Identify which cell holds the provided text, then report its (x, y) central coordinate. 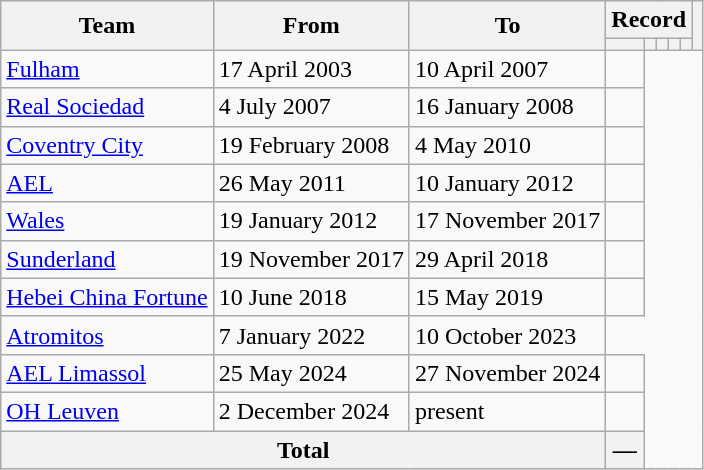
29 April 2018 (507, 259)
7 January 2022 (311, 335)
26 May 2011 (311, 183)
To (507, 26)
10 October 2023 (507, 335)
27 November 2024 (507, 373)
17 April 2003 (311, 69)
4 July 2007 (311, 107)
Coventry City (107, 145)
Fulham (107, 69)
Total (304, 449)
Real Sociedad (107, 107)
17 November 2017 (507, 221)
19 January 2012 (311, 221)
Record (649, 20)
4 May 2010 (507, 145)
25 May 2024 (311, 373)
Atromitos (107, 335)
19 February 2008 (311, 145)
Team (107, 26)
10 April 2007 (507, 69)
Hebei China Fortune (107, 297)
Wales (107, 221)
OH Leuven (107, 411)
From (311, 26)
10 June 2018 (311, 297)
16 January 2008 (507, 107)
19 November 2017 (311, 259)
15 May 2019 (507, 297)
Sunderland (107, 259)
10 January 2012 (507, 183)
— (625, 449)
AEL Limassol (107, 373)
2 December 2024 (311, 411)
AEL (107, 183)
present (507, 411)
